Output the [X, Y] coordinate of the center of the cell containing the given text.  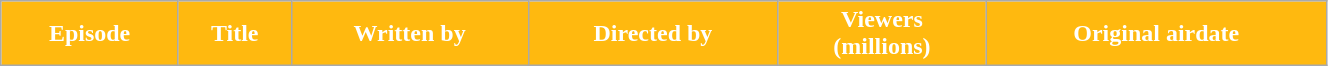
Written by [410, 34]
Original airdate [1156, 34]
Directed by [653, 34]
Episode [90, 34]
Title [234, 34]
Viewers(millions) [882, 34]
